Output the (x, y) coordinate of the center of the cell containing the given text.  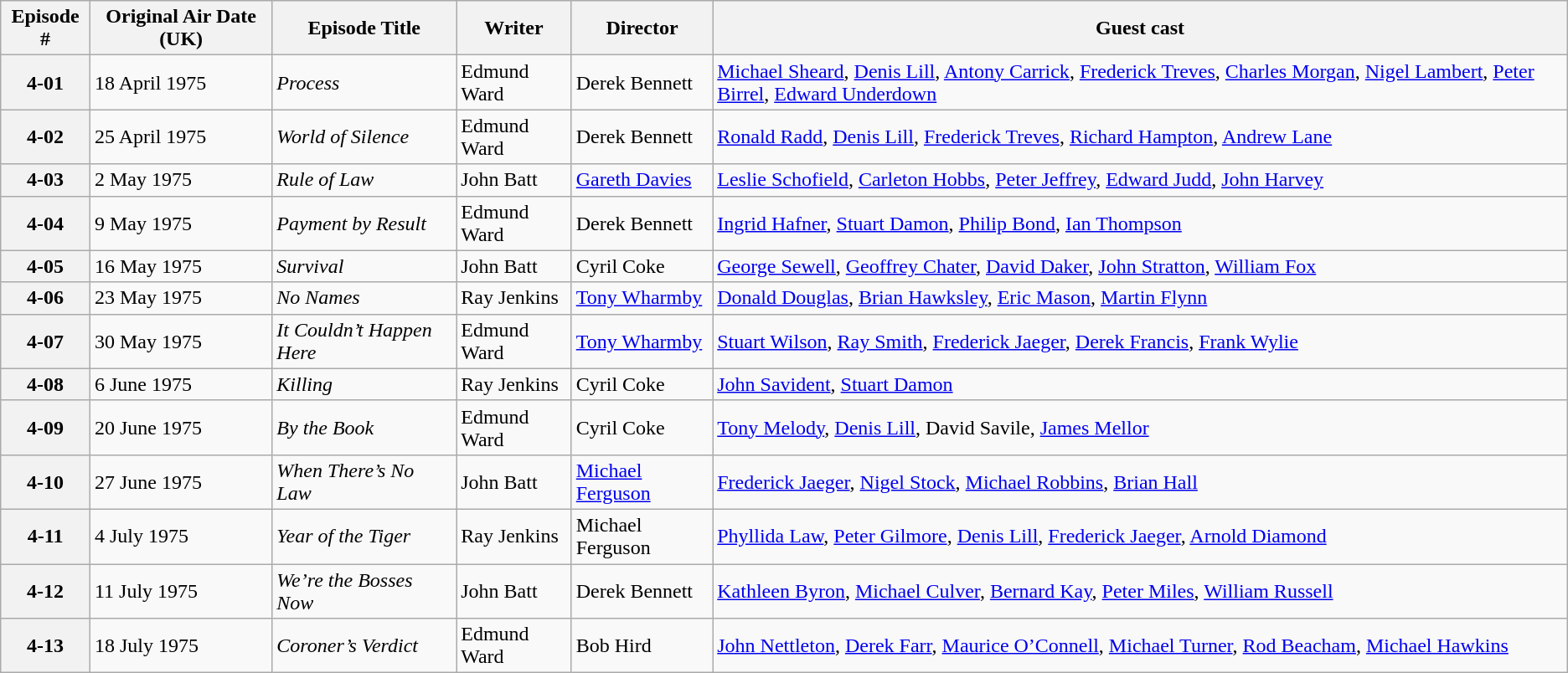
It Couldn’t Happen Here (364, 342)
25 April 1975 (181, 137)
Leslie Schofield, Carleton Hobbs, Peter Jeffrey, Edward Judd, John Harvey (1141, 180)
Michael Sheard, Denis Lill, Antony Carrick, Frederick Treves, Charles Morgan, Nigel Lambert, Peter Birrel, Edward Underdown (1141, 82)
No Names (364, 298)
30 May 1975 (181, 342)
23 May 1975 (181, 298)
4-09 (45, 427)
4-06 (45, 298)
16 May 1975 (181, 266)
Year of the Tiger (364, 536)
John Nettleton, Derek Farr, Maurice O’Connell, Michael Turner, Rod Beacham, Michael Hawkins (1141, 646)
John Savident, Stuart Damon (1141, 384)
Frederick Jaeger, Nigel Stock, Michael Robbins, Brian Hall (1141, 482)
Ronald Radd, Denis Lill, Frederick Treves, Richard Hampton, Andrew Lane (1141, 137)
4-07 (45, 342)
George Sewell, Geoffrey Chater, David Daker, John Stratton, William Fox (1141, 266)
Stuart Wilson, Ray Smith, Frederick Jaeger, Derek Francis, Frank Wylie (1141, 342)
Bob Hird (642, 646)
4-04 (45, 223)
Kathleen Byron, Michael Culver, Bernard Kay, Peter Miles, William Russell (1141, 591)
18 April 1975 (181, 82)
Guest cast (1141, 28)
4 July 1975 (181, 536)
Rule of Law (364, 180)
Coroner’s Verdict (364, 646)
4-12 (45, 591)
4-11 (45, 536)
4-05 (45, 266)
9 May 1975 (181, 223)
2 May 1975 (181, 180)
4-08 (45, 384)
6 June 1975 (181, 384)
Writer (514, 28)
Survival (364, 266)
We’re the Bosses Now (364, 591)
Director (642, 28)
Phyllida Law, Peter Gilmore, Denis Lill, Frederick Jaeger, Arnold Diamond (1141, 536)
4-13 (45, 646)
By the Book (364, 427)
27 June 1975 (181, 482)
Episode Title (364, 28)
Episode # (45, 28)
4-10 (45, 482)
Original Air Date (UK) (181, 28)
Killing (364, 384)
Payment by Result (364, 223)
4-03 (45, 180)
Ingrid Hafner, Stuart Damon, Philip Bond, Ian Thompson (1141, 223)
Gareth Davies (642, 180)
11 July 1975 (181, 591)
Donald Douglas, Brian Hawksley, Eric Mason, Martin Flynn (1141, 298)
4-01 (45, 82)
When There’s No Law (364, 482)
Tony Melody, Denis Lill, David Savile, James Mellor (1141, 427)
18 July 1975 (181, 646)
World of Silence (364, 137)
Process (364, 82)
4-02 (45, 137)
20 June 1975 (181, 427)
